Locate the cell with the specified text and output its [X, Y] center coordinate. 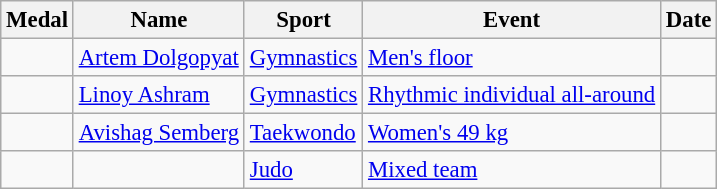
Date [688, 20]
Rhythmic individual all-around [512, 95]
Taekwondo [303, 133]
Women's 49 kg [512, 133]
Men's floor [512, 58]
Sport [303, 20]
Name [158, 20]
Artem Dolgopyat [158, 58]
Medal [38, 20]
Mixed team [512, 170]
Event [512, 20]
Judo [303, 170]
Avishag Semberg [158, 133]
Linoy Ashram [158, 95]
